Identify which cell holds the provided text, then report its [X, Y] central coordinate. 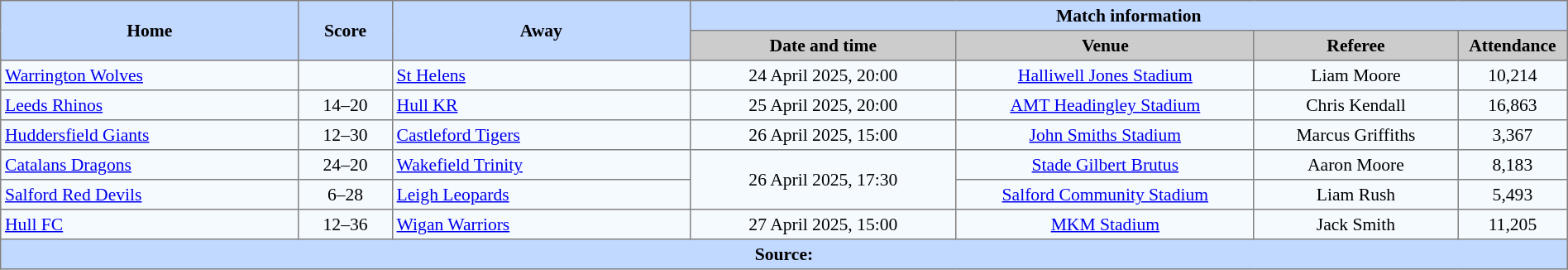
Leeds Rhinos [150, 105]
Source: [784, 254]
Wakefield Trinity [541, 165]
Hull FC [150, 224]
Halliwell Jones Stadium [1105, 75]
Chris Kendall [1355, 105]
AMT Headingley Stadium [1105, 105]
26 April 2025, 17:30 [823, 180]
24–20 [346, 165]
5,493 [1513, 195]
Date and time [823, 46]
Salford Red Devils [150, 195]
Liam Moore [1355, 75]
25 April 2025, 20:00 [823, 105]
John Smiths Stadium [1105, 135]
16,863 [1513, 105]
Jack Smith [1355, 224]
Castleford Tigers [541, 135]
St Helens [541, 75]
12–36 [346, 224]
Match information [1128, 16]
Hull KR [541, 105]
24 April 2025, 20:00 [823, 75]
Referee [1355, 46]
Home [150, 31]
12–30 [346, 135]
Stade Gilbert Brutus [1105, 165]
MKM Stadium [1105, 224]
10,214 [1513, 75]
Wigan Warriors [541, 224]
Aaron Moore [1355, 165]
8,183 [1513, 165]
Salford Community Stadium [1105, 195]
Away [541, 31]
Attendance [1513, 46]
6–28 [346, 195]
14–20 [346, 105]
Warrington Wolves [150, 75]
Marcus Griffiths [1355, 135]
Leigh Leopards [541, 195]
27 April 2025, 15:00 [823, 224]
Score [346, 31]
Huddersfield Giants [150, 135]
Venue [1105, 46]
Liam Rush [1355, 195]
3,367 [1513, 135]
11,205 [1513, 224]
Catalans Dragons [150, 165]
26 April 2025, 15:00 [823, 135]
